Return the (X, Y) coordinate for the center point of the cell that contains the specified text.  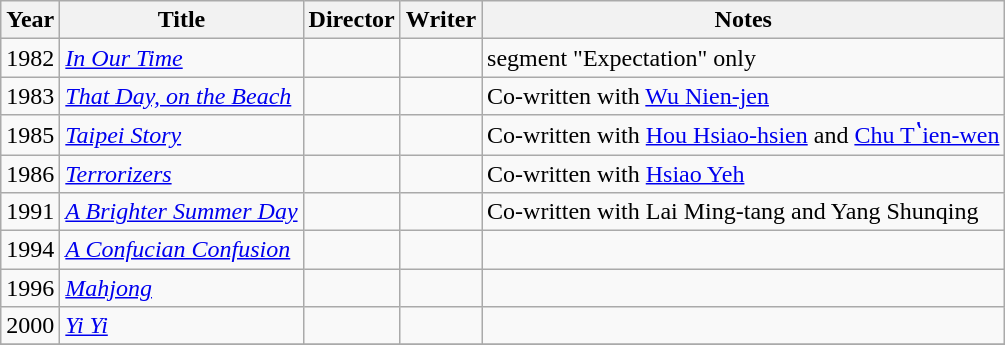
1983 (30, 96)
Co-written with Lai Ming-tang and Yang Shunqing (744, 212)
That Day, on the Beach (182, 96)
1986 (30, 173)
Taipei Story (182, 135)
Yi Yi (182, 326)
Year (30, 20)
A Brighter Summer Day (182, 212)
1985 (30, 135)
2000 (30, 326)
1991 (30, 212)
1996 (30, 288)
1994 (30, 250)
1982 (30, 58)
Co-written with Wu Nien-jen (744, 96)
In Our Time (182, 58)
Terrorizers (182, 173)
Title (182, 20)
Notes (744, 20)
A Confucian Confusion (182, 250)
Writer (440, 20)
Co-written with Hsiao Yeh (744, 173)
Director (352, 20)
Co-written with Hou Hsiao-hsien and Chu Tʽien-wen (744, 135)
segment "Expectation" only (744, 58)
Mahjong (182, 288)
